Detect which cell encompasses the target text, then output its (x, y) center coordinate. 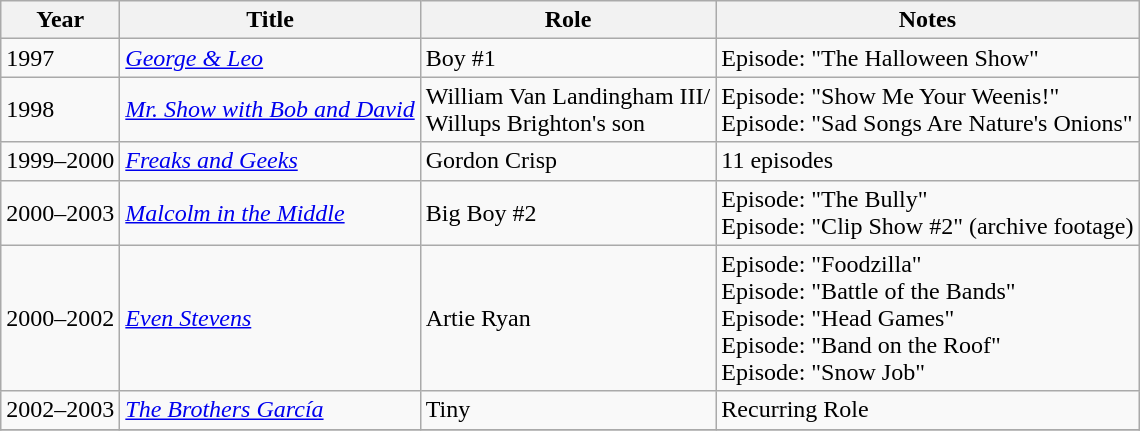
Episode: "Foodzilla"Episode: "Battle of the Bands"Episode: "Head Games"Episode: "Band on the Roof"Episode: "Snow Job" (928, 318)
Notes (928, 20)
1998 (60, 110)
1997 (60, 58)
1999–2000 (60, 161)
Mr. Show with Bob and David (270, 110)
Title (270, 20)
Gordon Crisp (568, 161)
11 episodes (928, 161)
2002–2003 (60, 410)
Role (568, 20)
The Brothers García (270, 410)
Boy #1 (568, 58)
Episode: "The Bully"Episode: "Clip Show #2" (archive footage) (928, 212)
William Van Landingham III/Willups Brighton's son (568, 110)
2000–2002 (60, 318)
Freaks and Geeks (270, 161)
Episode: "The Halloween Show" (928, 58)
Recurring Role (928, 410)
Episode: "Show Me Your Weenis!"Episode: "Sad Songs Are Nature's Onions" (928, 110)
Tiny (568, 410)
Malcolm in the Middle (270, 212)
Artie Ryan (568, 318)
George & Leo (270, 58)
2000–2003 (60, 212)
Even Stevens (270, 318)
Big Boy #2 (568, 212)
Year (60, 20)
